Determine the (x, y) coordinate at the center of the cell enclosing the given text.  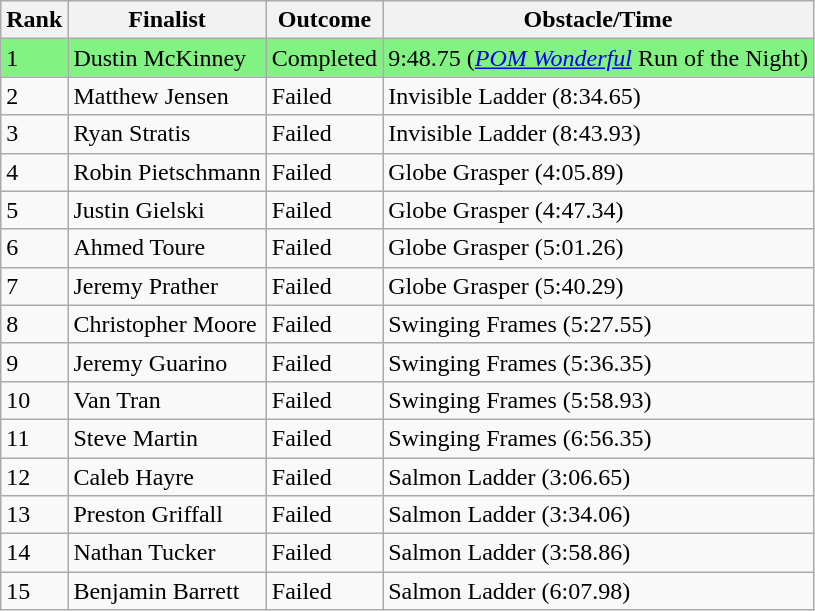
14 (34, 553)
Globe Grasper (5:40.29) (598, 286)
Finalist (167, 20)
Preston Griffall (167, 515)
Ryan Stratis (167, 134)
Globe Grasper (5:01.26) (598, 248)
Salmon Ladder (3:06.65) (598, 477)
Van Tran (167, 400)
Swinging Frames (6:56.35) (598, 438)
3 (34, 134)
Steve Martin (167, 438)
8 (34, 324)
Swinging Frames (5:36.35) (598, 362)
Rank (34, 20)
Globe Grasper (4:47.34) (598, 210)
Jeremy Prather (167, 286)
7 (34, 286)
Christopher Moore (167, 324)
6 (34, 248)
Invisible Ladder (8:43.93) (598, 134)
Justin Gielski (167, 210)
12 (34, 477)
Obstacle/Time (598, 20)
Salmon Ladder (3:58.86) (598, 553)
13 (34, 515)
Globe Grasper (4:05.89) (598, 172)
9:48.75 (POM Wonderful Run of the Night) (598, 58)
Outcome (324, 20)
Nathan Tucker (167, 553)
15 (34, 591)
Matthew Jensen (167, 96)
Benjamin Barrett (167, 591)
Invisible Ladder (8:34.65) (598, 96)
4 (34, 172)
Jeremy Guarino (167, 362)
10 (34, 400)
Dustin McKinney (167, 58)
Robin Pietschmann (167, 172)
9 (34, 362)
Salmon Ladder (6:07.98) (598, 591)
Completed (324, 58)
Salmon Ladder (3:34.06) (598, 515)
Swinging Frames (5:58.93) (598, 400)
Ahmed Toure (167, 248)
Caleb Hayre (167, 477)
11 (34, 438)
5 (34, 210)
Swinging Frames (5:27.55) (598, 324)
2 (34, 96)
1 (34, 58)
